Extract the [X, Y] coordinate from the center of the cell holding the provided text.  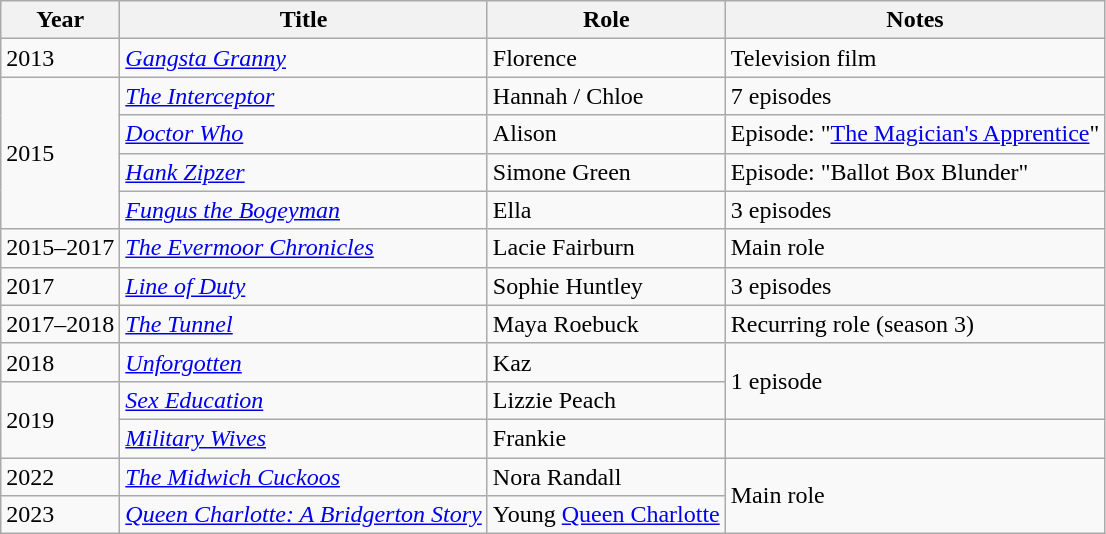
2023 [60, 515]
Kaz [606, 362]
Episode: "Ballot Box Blunder" [915, 172]
Lacie Fairburn [606, 248]
2018 [60, 362]
Nora Randall [606, 477]
Simone Green [606, 172]
Florence [606, 58]
2022 [60, 477]
2013 [60, 58]
The Tunnel [304, 324]
7 episodes [915, 96]
Recurring role (season 3) [915, 324]
Sophie Huntley [606, 286]
Television film [915, 58]
1 episode [915, 381]
2015 [60, 153]
Line of Duty [304, 286]
2019 [60, 419]
Gangsta Granny [304, 58]
Young Queen Charlotte [606, 515]
Doctor Who [304, 134]
Queen Charlotte: A Bridgerton Story [304, 515]
Hannah / Chloe [606, 96]
Year [60, 20]
Unforgotten [304, 362]
The Midwich Cuckoos [304, 477]
Episode: "The Magician's Apprentice" [915, 134]
Frankie [606, 438]
2017 [60, 286]
The Interceptor [304, 96]
The Evermoor Chronicles [304, 248]
2015–2017 [60, 248]
Maya Roebuck [606, 324]
Fungus the Bogeyman [304, 210]
Ella [606, 210]
Alison [606, 134]
Notes [915, 20]
Lizzie Peach [606, 400]
Military Wives [304, 438]
Role [606, 20]
Title [304, 20]
Sex Education [304, 400]
2017–2018 [60, 324]
Hank Zipzer [304, 172]
